Extract the (X, Y) coordinate from the center of the cell holding the provided text.  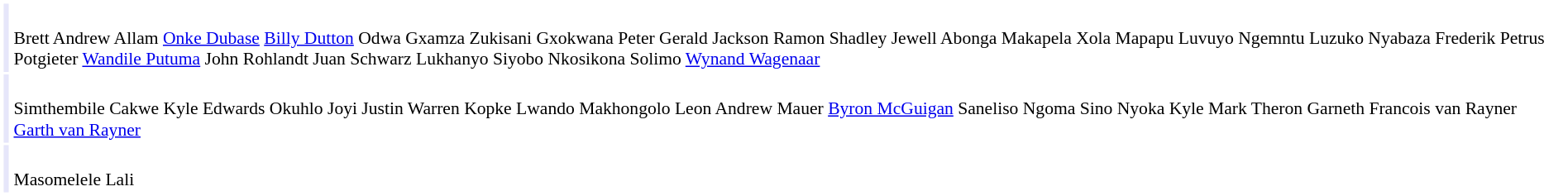
Masomelele Lali (788, 169)
